Extract the (X, Y) coordinate from the center of the cell holding the provided text.  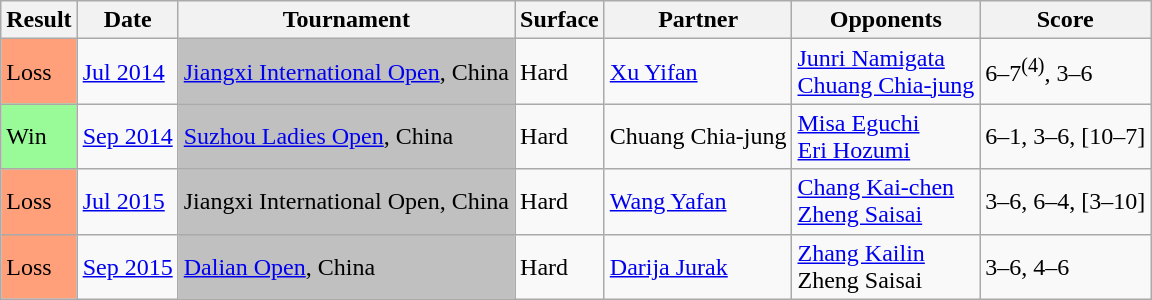
Misa Eguchi Eri Hozumi (886, 136)
Chuang Chia-jung (698, 136)
6–7(4), 3–6 (1066, 72)
Wang Yafan (698, 202)
3–6, 6–4, [3–10] (1066, 202)
Partner (698, 20)
Result (39, 20)
Junri Namigata Chuang Chia-jung (886, 72)
6–1, 3–6, [10–7] (1066, 136)
Jul 2015 (128, 202)
Chang Kai-chen Zheng Saisai (886, 202)
Score (1066, 20)
Xu Yifan (698, 72)
Suzhou Ladies Open, China (346, 136)
Tournament (346, 20)
Dalian Open, China (346, 266)
Sep 2015 (128, 266)
Surface (560, 20)
Opponents (886, 20)
Darija Jurak (698, 266)
3–6, 4–6 (1066, 266)
Jul 2014 (128, 72)
Win (39, 136)
Zhang Kailin Zheng Saisai (886, 266)
Date (128, 20)
Sep 2014 (128, 136)
